Find where the given text appears and provide that cell's center as (X, Y) coordinate. 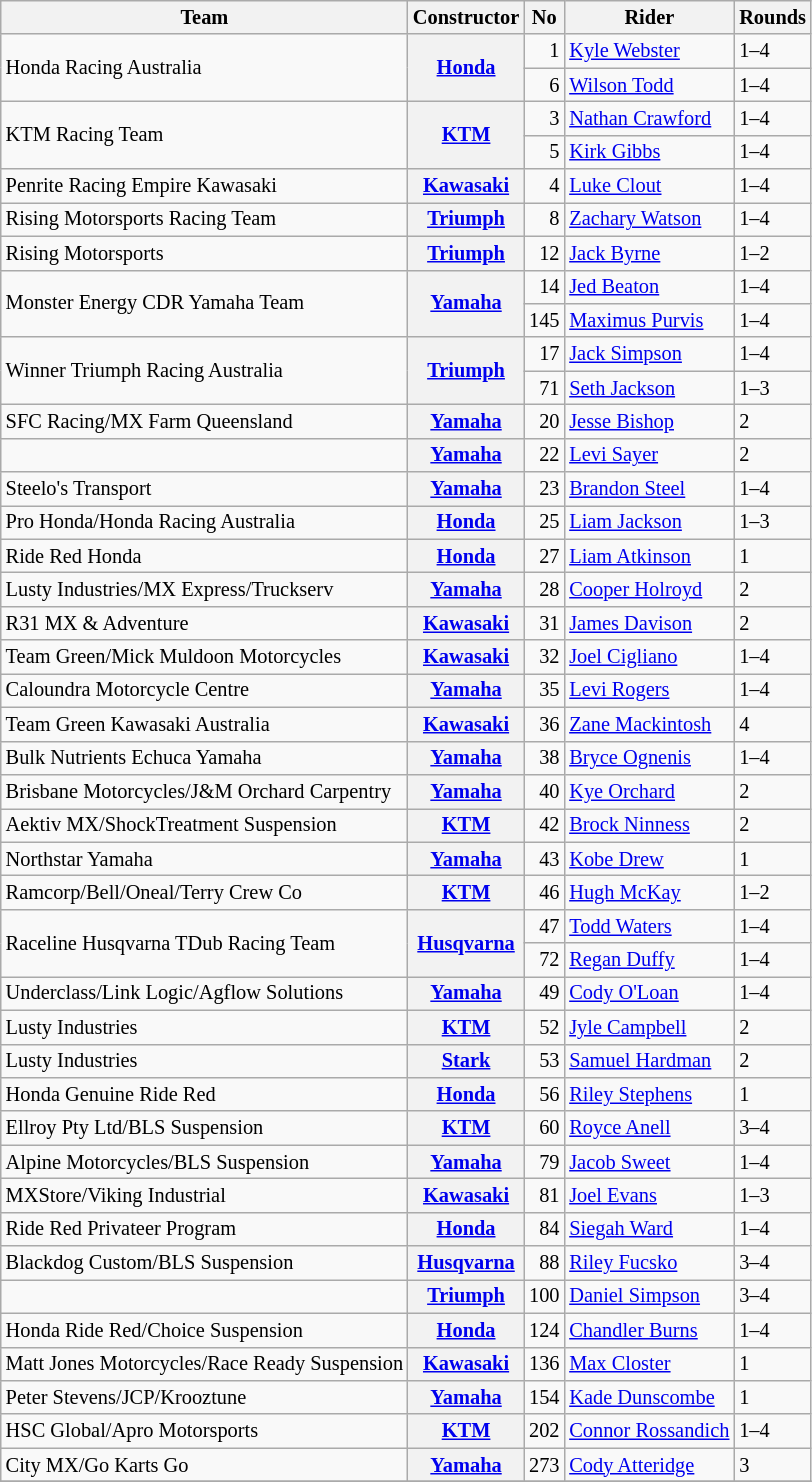
28 (544, 589)
202 (544, 1431)
43 (544, 859)
71 (544, 388)
8 (544, 219)
79 (544, 1162)
Jack Simpson (649, 354)
20 (544, 421)
Lusty Industries/MX Express/Truckserv (204, 589)
38 (544, 758)
22 (544, 455)
88 (544, 1263)
12 (544, 253)
Jesse Bishop (649, 421)
Nathan Crawford (649, 118)
Rising Motorsports Racing Team (204, 219)
Northstar Yamaha (204, 859)
84 (544, 1229)
Liam Jackson (649, 522)
Brisbane Motorcycles/J&M Orchard Carpentry (204, 791)
Caloundra Motorcycle Centre (204, 690)
SFC Racing/MX Farm Queensland (204, 421)
56 (544, 1094)
31 (544, 623)
100 (544, 1296)
Rider (649, 17)
Liam Atkinson (649, 556)
Bryce Ognenis (649, 758)
Hugh McKay (649, 892)
Levi Rogers (649, 690)
Ride Red Honda (204, 556)
Team Green/Mick Muldoon Motorcycles (204, 657)
Riley Fucsko (649, 1263)
Ramcorp/Bell/Oneal/Terry Crew Co (204, 892)
MXStore/Viking Industrial (204, 1195)
Joel Evans (649, 1195)
Peter Stevens/JCP/Krooztune (204, 1397)
James Davison (649, 623)
Levi Sayer (649, 455)
36 (544, 724)
81 (544, 1195)
49 (544, 993)
14 (544, 287)
35 (544, 690)
Ellroy Pty Ltd/BLS Suspension (204, 1128)
No (544, 17)
Steelo's Transport (204, 489)
Matt Jones Motorcycles/Race Ready Suspension (204, 1364)
Kade Dunscombe (649, 1397)
Daniel Simpson (649, 1296)
Samuel Hardman (649, 1061)
Zachary Watson (649, 219)
Seth Jackson (649, 388)
Joel Cigliano (649, 657)
Luke Clout (649, 186)
47 (544, 926)
5 (544, 152)
Raceline Husqvarna TDub Racing Team (204, 942)
Constructor (466, 17)
Jed Beaton (649, 287)
Kyle Webster (649, 51)
Pro Honda/Honda Racing Australia (204, 522)
Cody O'Loan (649, 993)
17 (544, 354)
Winner Triumph Racing Australia (204, 370)
Jack Byrne (649, 253)
Brandon Steel (649, 489)
25 (544, 522)
Kye Orchard (649, 791)
273 (544, 1465)
6 (544, 85)
72 (544, 960)
Rounds (772, 17)
Cooper Holroyd (649, 589)
Bulk Nutrients Echuca Yamaha (204, 758)
Chandler Burns (649, 1330)
124 (544, 1330)
Siegah Ward (649, 1229)
Connor Rossandich (649, 1431)
136 (544, 1364)
Alpine Motorcycles/BLS Suspension (204, 1162)
46 (544, 892)
Penrite Racing Empire Kawasaki (204, 186)
40 (544, 791)
Jacob Sweet (649, 1162)
52 (544, 1027)
Maximus Purvis (649, 320)
Todd Waters (649, 926)
Underclass/Link Logic/Agflow Solutions (204, 993)
Team (204, 17)
Blackdog Custom/BLS Suspension (204, 1263)
Honda Racing Australia (204, 68)
Max Closter (649, 1364)
Wilson Todd (649, 85)
Kobe Drew (649, 859)
Jyle Campbell (649, 1027)
Aektiv MX/ShockTreatment Suspension (204, 825)
60 (544, 1128)
City MX/Go Karts Go (204, 1465)
HSC Global/Apro Motorsports (204, 1431)
32 (544, 657)
154 (544, 1397)
Rising Motorsports (204, 253)
Stark (466, 1061)
23 (544, 489)
42 (544, 825)
Team Green Kawasaki Australia (204, 724)
27 (544, 556)
Kirk Gibbs (649, 152)
Honda Ride Red/Choice Suspension (204, 1330)
53 (544, 1061)
R31 MX & Adventure (204, 623)
Cody Atteridge (649, 1465)
Riley Stephens (649, 1094)
Regan Duffy (649, 960)
Honda Genuine Ride Red (204, 1094)
145 (544, 320)
Brock Ninness (649, 825)
KTM Racing Team (204, 134)
Zane Mackintosh (649, 724)
Ride Red Privateer Program (204, 1229)
Monster Energy CDR Yamaha Team (204, 304)
Royce Anell (649, 1128)
